From the cell containing the given text, extract its center point as [x, y] coordinate. 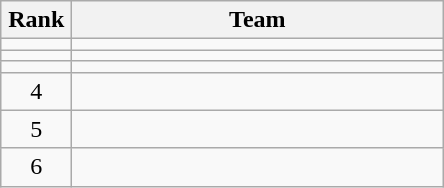
4 [36, 91]
5 [36, 129]
Rank [36, 20]
6 [36, 167]
Team [258, 20]
